Determine the [X, Y] coordinate at the center of the cell enclosing the given text.  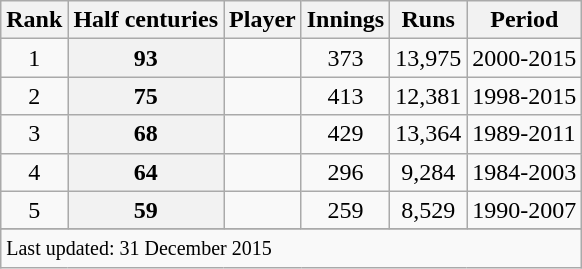
1 [34, 58]
413 [345, 96]
8,529 [428, 210]
75 [146, 96]
Last updated: 31 December 2015 [292, 248]
Period [524, 20]
93 [146, 58]
373 [345, 58]
429 [345, 134]
Innings [345, 20]
1990-2007 [524, 210]
13,364 [428, 134]
3 [34, 134]
4 [34, 172]
64 [146, 172]
Half centuries [146, 20]
13,975 [428, 58]
296 [345, 172]
1984-2003 [524, 172]
Runs [428, 20]
2000-2015 [524, 58]
Player [263, 20]
68 [146, 134]
9,284 [428, 172]
1989-2011 [524, 134]
2 [34, 96]
1998-2015 [524, 96]
5 [34, 210]
59 [146, 210]
Rank [34, 20]
12,381 [428, 96]
259 [345, 210]
